For the text-containing cell, return its midpoint in [X, Y] coordinate format. 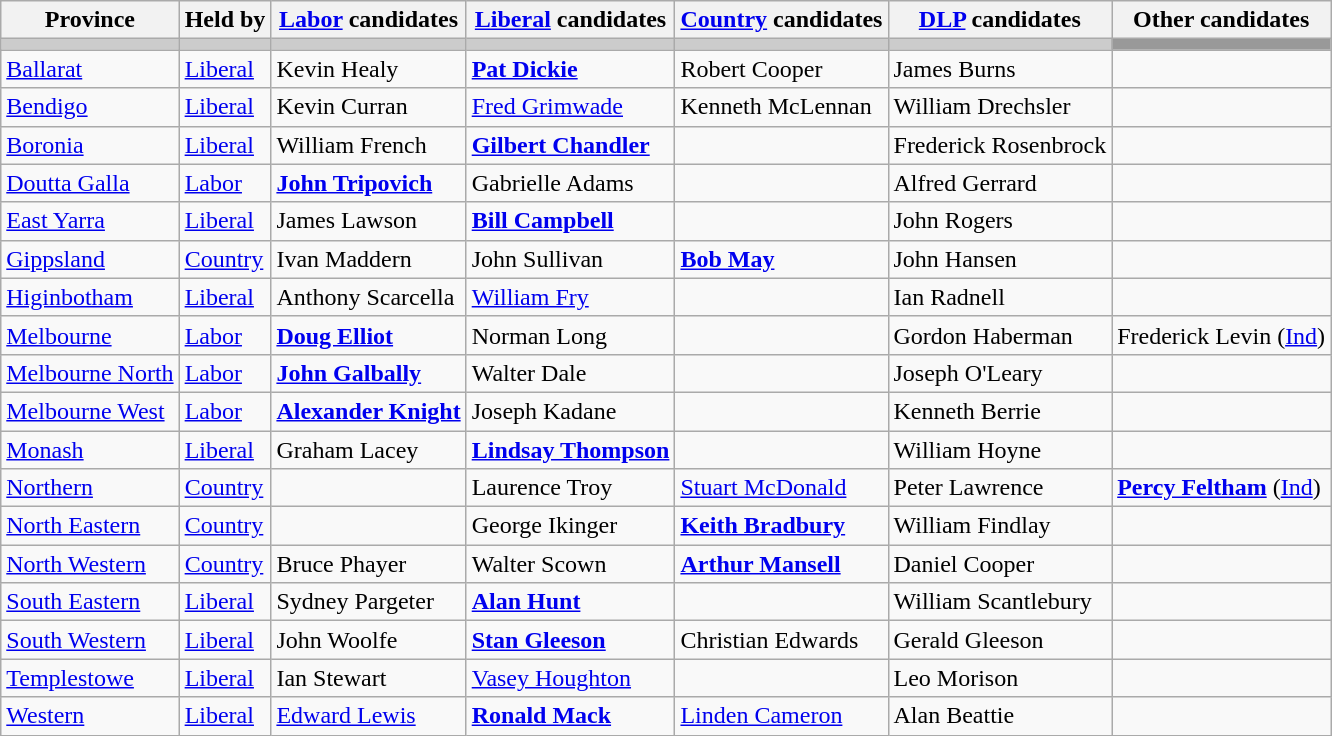
Lindsay Thompson [570, 449]
Peter Lawrence [1000, 488]
Gilbert Chandler [570, 145]
Joseph Kadane [570, 411]
Melbourne [90, 335]
East Yarra [90, 221]
Walter Scown [570, 564]
Christian Edwards [782, 640]
Kevin Healy [368, 69]
Linden Cameron [782, 716]
Ronald Mack [570, 716]
Anthony Scarcella [368, 297]
Bruce Phayer [368, 564]
South Eastern [90, 602]
William French [368, 145]
John Sullivan [570, 259]
Province [90, 20]
Walter Dale [570, 373]
Alan Hunt [570, 602]
William Scantlebury [1000, 602]
Joseph O'Leary [1000, 373]
Kenneth McLennan [782, 107]
Sydney Pargeter [368, 602]
James Burns [1000, 69]
John Woolfe [368, 640]
Leo Morison [1000, 678]
Percy Feltham (Ind) [1222, 488]
Alexander Knight [368, 411]
DLP candidates [1000, 20]
Doutta Galla [90, 183]
Ivan Maddern [368, 259]
Pat Dickie [570, 69]
James Lawson [368, 221]
John Tripovich [368, 183]
Laurence Troy [570, 488]
Kevin Curran [368, 107]
Frederick Rosenbrock [1000, 145]
Ian Stewart [368, 678]
Country candidates [782, 20]
Doug Elliot [368, 335]
Frederick Levin (Ind) [1222, 335]
Edward Lewis [368, 716]
North Eastern [90, 526]
Gerald Gleeson [1000, 640]
Robert Cooper [782, 69]
Templestowe [90, 678]
George Ikinger [570, 526]
William Hoyne [1000, 449]
North Western [90, 564]
Boronia [90, 145]
Other candidates [1222, 20]
Alfred Gerrard [1000, 183]
John Galbally [368, 373]
Bob May [782, 259]
Ballarat [90, 69]
Higinbotham [90, 297]
Gippsland [90, 259]
Western [90, 716]
Liberal candidates [570, 20]
Kenneth Berrie [1000, 411]
Melbourne North [90, 373]
Bill Campbell [570, 221]
Norman Long [570, 335]
Keith Bradbury [782, 526]
Arthur Mansell [782, 564]
Stuart McDonald [782, 488]
Alan Beattie [1000, 716]
Held by [225, 20]
Graham Lacey [368, 449]
Gabrielle Adams [570, 183]
William Drechsler [1000, 107]
Ian Radnell [1000, 297]
Northern [90, 488]
Labor candidates [368, 20]
John Rogers [1000, 221]
Fred Grimwade [570, 107]
William Fry [570, 297]
William Findlay [1000, 526]
South Western [90, 640]
Stan Gleeson [570, 640]
John Hansen [1000, 259]
Monash [90, 449]
Daniel Cooper [1000, 564]
Melbourne West [90, 411]
Gordon Haberman [1000, 335]
Bendigo [90, 107]
Vasey Houghton [570, 678]
